Provide the (X, Y) coordinate of the cell's center where the given text is located.  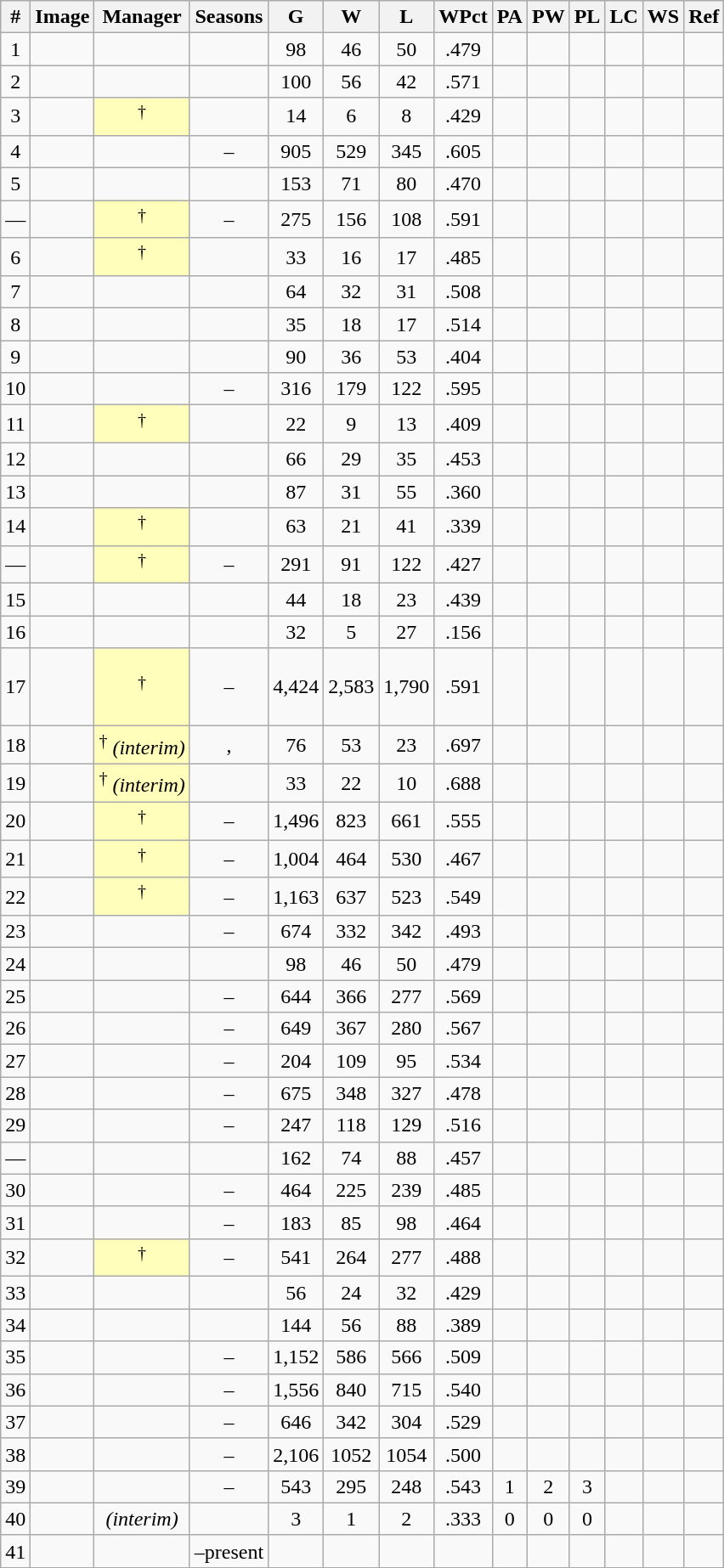
.509 (463, 1357)
44 (296, 600)
327 (406, 1093)
675 (296, 1093)
34 (15, 1325)
1,496 (296, 821)
586 (352, 1357)
530 (406, 860)
225 (352, 1190)
247 (296, 1125)
637 (352, 897)
264 (352, 1257)
.333 (463, 1519)
179 (352, 389)
823 (352, 821)
37 (15, 1422)
332 (352, 932)
Manager (142, 17)
–present (229, 1551)
543 (296, 1486)
40 (15, 1519)
523 (406, 897)
.156 (463, 632)
WS (663, 17)
.540 (463, 1390)
.464 (463, 1222)
11 (15, 425)
649 (296, 1029)
7 (15, 292)
566 (406, 1357)
.427 (463, 564)
.453 (463, 460)
905 (296, 151)
529 (352, 151)
# (15, 17)
.360 (463, 492)
L (406, 17)
295 (352, 1486)
.534 (463, 1061)
63 (296, 527)
.439 (463, 600)
.470 (463, 184)
100 (296, 82)
.404 (463, 357)
, (229, 746)
.508 (463, 292)
30 (15, 1190)
G (296, 17)
644 (296, 996)
162 (296, 1158)
55 (406, 492)
.493 (463, 932)
90 (296, 357)
28 (15, 1093)
25 (15, 996)
PW (548, 17)
1052 (352, 1454)
2,106 (296, 1454)
.549 (463, 897)
.516 (463, 1125)
366 (352, 996)
.543 (463, 1486)
.500 (463, 1454)
275 (296, 219)
Ref (704, 17)
118 (352, 1125)
W (352, 17)
.457 (463, 1158)
348 (352, 1093)
715 (406, 1390)
156 (352, 219)
66 (296, 460)
280 (406, 1029)
367 (352, 1029)
1,790 (406, 687)
239 (406, 1190)
109 (352, 1061)
91 (352, 564)
76 (296, 746)
PL (587, 17)
.529 (463, 1422)
144 (296, 1325)
.478 (463, 1093)
26 (15, 1029)
646 (296, 1422)
.389 (463, 1325)
204 (296, 1061)
38 (15, 1454)
85 (352, 1222)
.567 (463, 1029)
304 (406, 1422)
108 (406, 219)
1054 (406, 1454)
.688 (463, 783)
.409 (463, 425)
.569 (463, 996)
80 (406, 184)
PA (510, 17)
Seasons (229, 17)
291 (296, 564)
74 (352, 1158)
1,004 (296, 860)
541 (296, 1257)
.595 (463, 389)
.467 (463, 860)
.697 (463, 746)
LC (624, 17)
316 (296, 389)
840 (352, 1390)
.339 (463, 527)
87 (296, 492)
39 (15, 1486)
.488 (463, 1257)
674 (296, 932)
12 (15, 460)
15 (15, 600)
95 (406, 1061)
345 (406, 151)
WPct (463, 17)
.571 (463, 82)
4 (15, 151)
.555 (463, 821)
Image (63, 17)
153 (296, 184)
64 (296, 292)
.605 (463, 151)
.514 (463, 324)
42 (406, 82)
20 (15, 821)
19 (15, 783)
71 (352, 184)
(interim) (142, 1519)
1,152 (296, 1357)
1,163 (296, 897)
4,424 (296, 687)
2,583 (352, 687)
183 (296, 1222)
129 (406, 1125)
1,556 (296, 1390)
661 (406, 821)
248 (406, 1486)
